Capture the cell that displays the provided text and extract its [x, y] central coordinate. 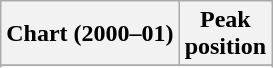
Chart (2000–01) [90, 34]
Peakposition [225, 34]
